Output the (X, Y) coordinate of the center of the cell containing the given text.  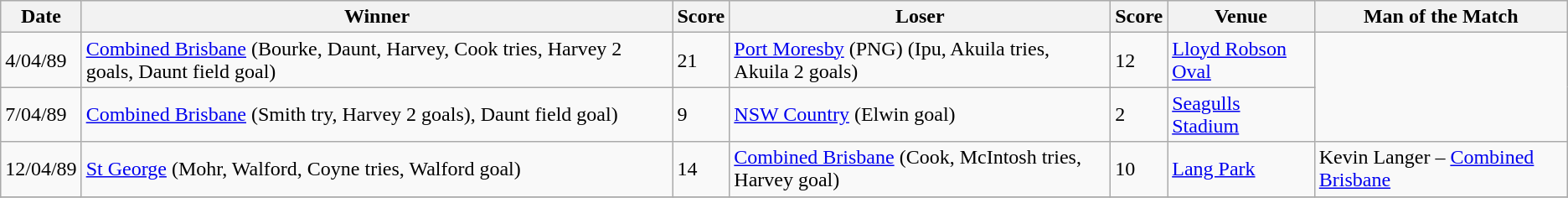
Port Moresby (PNG) (Ipu, Akuila tries, Akuila 2 goals) (920, 60)
7/04/89 (41, 114)
21 (701, 60)
12 (1139, 60)
Combined Brisbane (Smith try, Harvey 2 goals), Daunt field goal) (377, 114)
Lloyd Robson Oval (1241, 60)
Combined Brisbane (Cook, McIntosh tries, Harvey goal) (920, 169)
4/04/89 (41, 60)
Venue (1241, 17)
Man of the Match (1441, 17)
14 (701, 169)
St George (Mohr, Walford, Coyne tries, Walford goal) (377, 169)
Winner (377, 17)
12/04/89 (41, 169)
NSW Country (Elwin goal) (920, 114)
Lang Park (1241, 169)
Combined Brisbane (Bourke, Daunt, Harvey, Cook tries, Harvey 2 goals, Daunt field goal) (377, 60)
Kevin Langer – Combined Brisbane (1441, 169)
10 (1139, 169)
Loser (920, 17)
Seagulls Stadium (1241, 114)
9 (701, 114)
2 (1139, 114)
Date (41, 17)
